Locate the cell with the specified text and output its [x, y] center coordinate. 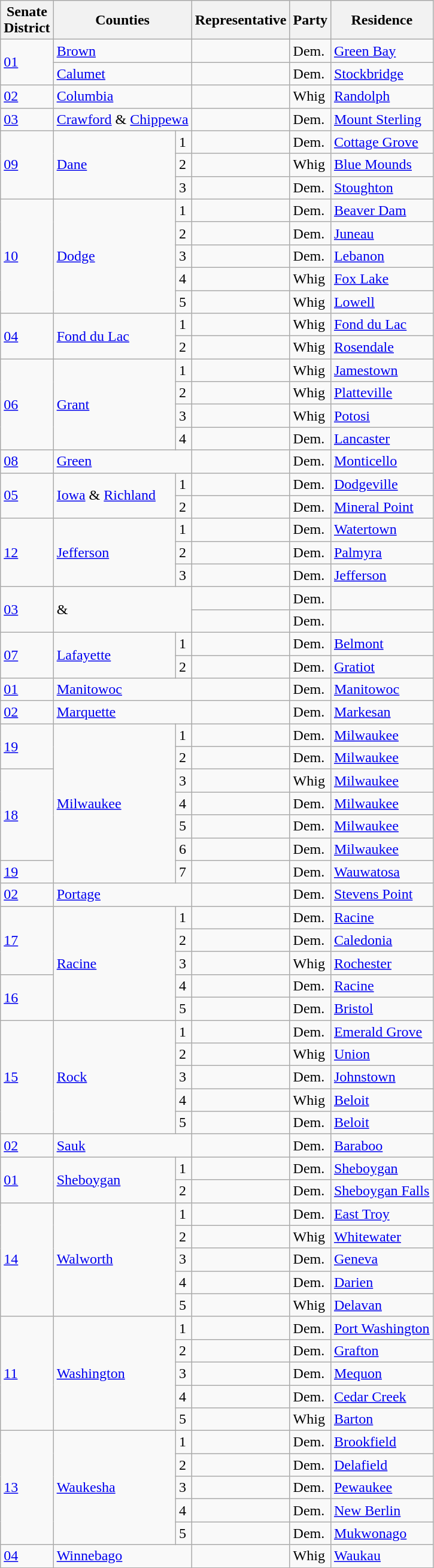
17 [27, 940]
Port Washington [382, 1328]
Wauwatosa [382, 872]
Sauk [122, 1146]
SenateDistrict [27, 20]
Rock [114, 1077]
Rosendale [382, 348]
11 [27, 1373]
& [122, 609]
Caledonia [382, 940]
Rochester [382, 963]
Party [310, 20]
Lebanon [382, 256]
Portage [122, 895]
Geneva [382, 1259]
18 [27, 815]
Grafton [382, 1351]
Markesan [382, 712]
16 [27, 997]
05 [27, 496]
Whitewater [382, 1237]
Johnstown [382, 1077]
East Troy [382, 1214]
Watertown [382, 530]
Dane [114, 165]
Dodgeville [382, 484]
Green Bay [382, 51]
Platteville [382, 393]
Brown [122, 51]
Belmont [382, 643]
Residence [382, 20]
Walworth [114, 1259]
Mukwonago [382, 1533]
Sheboygan Falls [382, 1191]
12 [27, 552]
09 [27, 165]
Blue Mounds [382, 165]
Dodge [114, 256]
Mequon [382, 1373]
Delafield [382, 1465]
Mount Sterling [382, 119]
Stockbridge [382, 74]
Palmyra [382, 552]
Beaver Dam [382, 210]
Green [122, 461]
Crawford & Chippewa [122, 119]
15 [27, 1077]
Monticello [382, 461]
Cedar Creek [382, 1397]
Columbia [122, 96]
Waukesha [114, 1488]
Cottage Grove [382, 142]
Marquette [122, 712]
6 [183, 849]
Darien [382, 1282]
Stoughton [382, 188]
Gratiot [382, 667]
Pewaukee [382, 1488]
Juneau [382, 233]
Emerald Grove [382, 1031]
Waukau [382, 1556]
Mineral Point [382, 507]
Union [382, 1055]
Fox Lake [382, 279]
Randolph [382, 96]
Barton [382, 1419]
10 [27, 256]
13 [27, 1488]
07 [27, 655]
Lafayette [114, 655]
Counties [122, 20]
Winnebago [122, 1556]
08 [27, 461]
New Berlin [382, 1510]
Delavan [382, 1305]
Calumet [122, 74]
Brookfield [382, 1442]
Lancaster [382, 439]
Washington [114, 1373]
7 [183, 872]
Stevens Point [382, 895]
Grant [114, 404]
Bristol [382, 1008]
06 [27, 404]
14 [27, 1259]
Iowa & Richland [114, 496]
Baraboo [382, 1146]
Representative [241, 20]
Lowell [382, 301]
Potosi [382, 416]
Jamestown [382, 370]
